Provide the (x, y) coordinate of the cell's center where the given text is located.  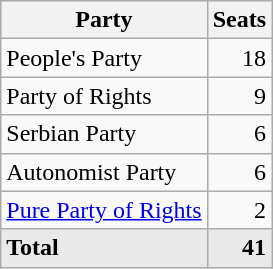
Autonomist Party (104, 172)
Pure Party of Rights (104, 210)
Total (104, 248)
18 (239, 58)
Seats (239, 20)
41 (239, 248)
Serbian Party (104, 134)
Party (104, 20)
2 (239, 210)
People's Party (104, 58)
Party of Rights (104, 96)
9 (239, 96)
